Return the (X, Y) coordinate for the center point of the cell that contains the specified text.  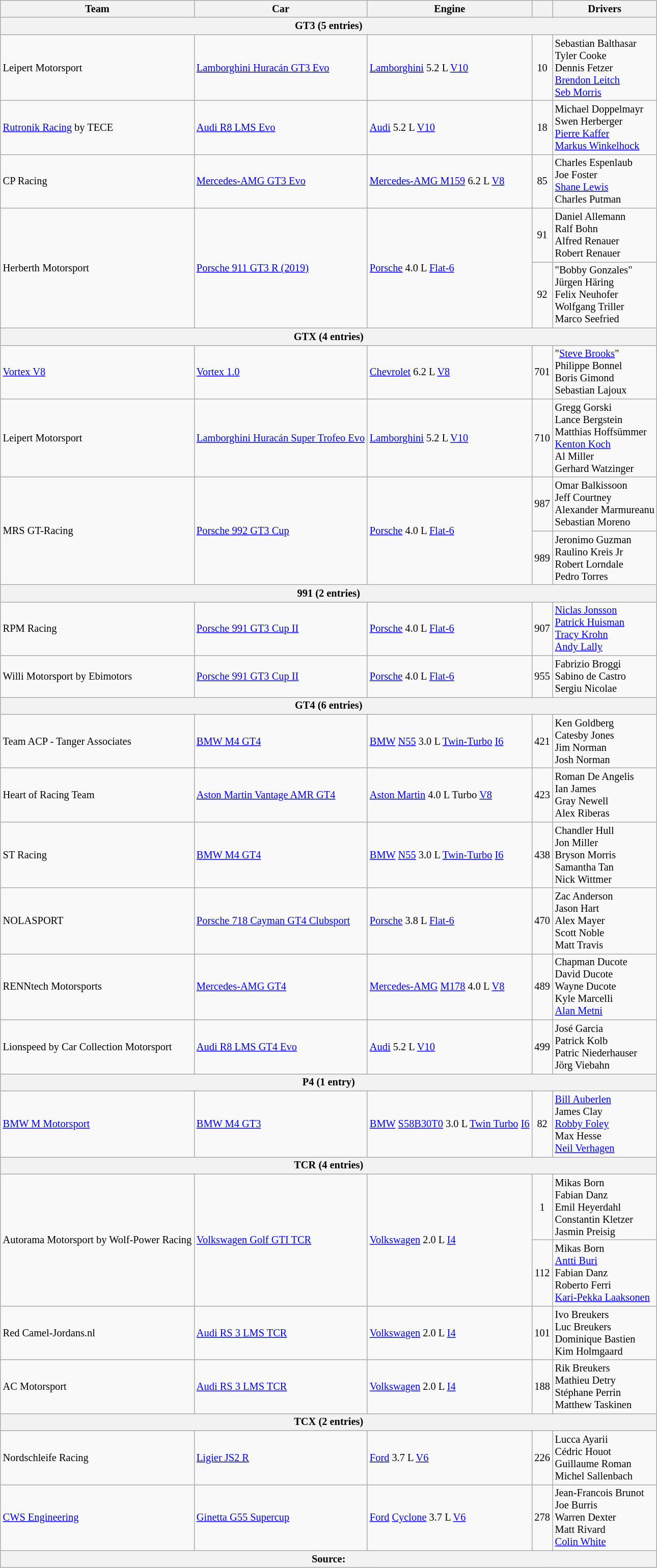
BMW M4 GT3 (281, 1124)
Roman De Angelis Ian James Gray Newell Alex Riberas (605, 795)
Team (97, 9)
ST Racing (97, 855)
Herberth Motorsport (97, 268)
Ivo Breukers Luc Breukers Dominique Bastien Kim Holmgaard (605, 1333)
Chandler Hull Jon Miller Bryson Morris Samantha Tan Nick Wittmer (605, 855)
Omar Balkissoon Jeff Courtney Alexander Marmureanu Sebastian Moreno (605, 504)
Lucca Ayarii Cédric Houot Guillaume Roman Michel Sallenbach (605, 1458)
Zac Anderson Jason Hart Alex Mayer Scott Noble Matt Travis (605, 921)
Lamborghini Huracán Super Trofeo Evo (281, 438)
Charles Espenlaub Joe Foster Shane Lewis Charles Putman (605, 181)
91 (542, 235)
10 (542, 68)
José Garcia Patrick Kolb Patric Niederhauser Jörg Viebahn (605, 1047)
Ligier JS2 R (281, 1458)
Mercedes-AMG GT3 Evo (281, 181)
Lamborghini Huracán GT3 Evo (281, 68)
Audi R8 LMS GT4 Evo (281, 1047)
Niclas Jonsson Patrick Huisman Tracy Krohn Andy Lally (605, 629)
Vortex 1.0 (281, 372)
955 (542, 677)
438 (542, 855)
Engine (449, 9)
TCR (4 entries) (329, 1165)
Porsche 911 GT3 R (2019) (281, 268)
RPM Racing (97, 629)
82 (542, 1124)
Daniel Allemann Ralf Bohn Alfred Renauer Robert Renauer (605, 235)
991 (2 entries) (329, 593)
Porsche 992 GT3 Cup (281, 530)
Nordschleife Racing (97, 1458)
499 (542, 1047)
278 (542, 1518)
Chevrolet 6.2 L V8 (449, 372)
Mikas Born Antti Buri Fabian Danz Roberto Ferri Kari-Pekka Laaksonen (605, 1273)
101 (542, 1333)
Willi Motorsport by Ebimotors (97, 677)
701 (542, 372)
907 (542, 629)
Lionspeed by Car Collection Motorsport (97, 1047)
BMW M Motorsport (97, 1124)
Vortex V8 (97, 372)
Mercedes-AMG GT4 (281, 987)
Gregg Gorski Lance Bergstein Matthias Hoffsümmer Kenton Koch Al Miller Gerhard Watzinger (605, 438)
GT4 (6 entries) (329, 706)
Mercedes-AMG M159 6.2 L V8 (449, 181)
Jean-Francois Brunot Joe Burris Warren Dexter Matt Rivard Colin White (605, 1518)
Autorama Motorsport by Wolf-Power Racing (97, 1240)
Aston Martin Vantage AMR GT4 (281, 795)
GT3 (5 entries) (329, 26)
Chapman Ducote David Ducote Wayne Ducote Kyle Marcelli Alan Metni (605, 987)
18 (542, 127)
989 (542, 558)
Bill Auberlen James Clay Robby Foley Max Hesse Neil Verhagen (605, 1124)
Car (281, 9)
489 (542, 987)
421 (542, 741)
AC Motorsport (97, 1387)
710 (542, 438)
85 (542, 181)
112 (542, 1273)
NOLASPORT (97, 921)
Rutronik Racing by TECE (97, 127)
188 (542, 1387)
Heart of Racing Team (97, 795)
Ford 3.7 L V6 (449, 1458)
Volkswagen Golf GTI TCR (281, 1240)
Red Camel-Jordans.nl (97, 1333)
Audi R8 LMS Evo (281, 127)
Sebastian Balthasar Tyler Cooke Dennis Fetzer Brendon Leitch Seb Morris (605, 68)
Porsche 3.8 L Flat-6 (449, 921)
Fabrizio Broggi Sabino de Castro Sergiu Nicolae (605, 677)
Jeronimo Guzman Raulino Kreis Jr Robert Lorndale Pedro Torres (605, 558)
BMW S58B30T0 3.0 L Twin Turbo I6 (449, 1124)
Aston Martin 4.0 L Turbo V8 (449, 795)
470 (542, 921)
CWS Engineering (97, 1518)
Mercedes-AMG M178 4.0 L V8 (449, 987)
Michael Doppelmayr Swen Herberger Pierre Kaffer Markus Winkelhock (605, 127)
92 (542, 295)
Source: (329, 1559)
Ken Goldberg Catesby Jones Jim Norman Josh Norman (605, 741)
"Steve Brooks" Philippe Bonnel Boris Gimond Sebastian Lajoux (605, 372)
987 (542, 504)
1 (542, 1207)
GTX (4 entries) (329, 337)
Drivers (605, 9)
226 (542, 1458)
Ginetta G55 Supercup (281, 1518)
CP Racing (97, 181)
Porsche 718 Cayman GT4 Clubsport (281, 921)
TCX (2 entries) (329, 1422)
P4 (1 entry) (329, 1082)
Rik Breukers Mathieu Detry Stéphane Perrin Matthew Taskinen (605, 1387)
Mikas Born Fabian Danz Emil Heyerdahl Constantin Kletzer Jasmin Preisig (605, 1207)
Ford Cyclone 3.7 L V6 (449, 1518)
"Bobby Gonzales" Jürgen Häring Felix Neuhofer Wolfgang Triller Marco Seefried (605, 295)
RENNtech Motorsports (97, 987)
MRS GT-Racing (97, 530)
Team ACP - Tanger Associates (97, 741)
423 (542, 795)
